Output the (X, Y) coordinate of the center of the cell containing the given text.  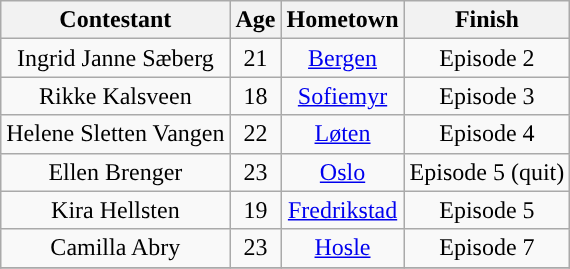
19 (256, 210)
Age (256, 20)
Fredrikstad (342, 210)
Contestant (116, 20)
Episode 7 (487, 248)
Hosle (342, 248)
Oslo (342, 172)
Hometown (342, 20)
Bergen (342, 58)
18 (256, 96)
Camilla Abry (116, 248)
Sofiemyr (342, 96)
Rikke Kalsveen (116, 96)
Kira Hellsten (116, 210)
Ingrid Janne Sæberg (116, 58)
21 (256, 58)
Episode 3 (487, 96)
22 (256, 134)
Ellen Brenger (116, 172)
Episode 2 (487, 58)
Episode 5 (quit) (487, 172)
Episode 4 (487, 134)
Finish (487, 20)
Helene Sletten Vangen (116, 134)
Løten (342, 134)
Episode 5 (487, 210)
